Return the [x, y] coordinate for the center point of the cell that contains the specified text.  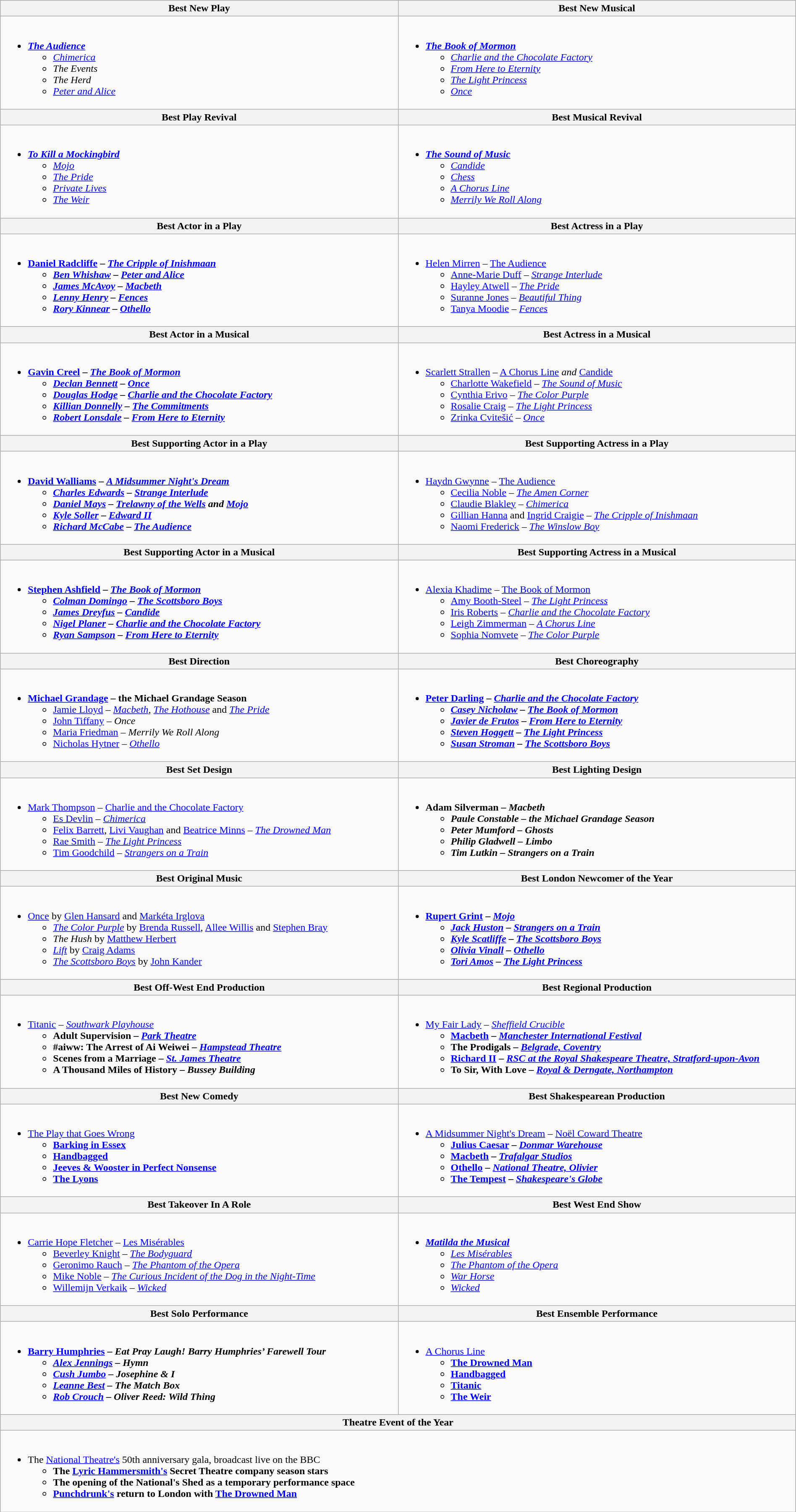
Best West End Show [597, 1205]
Best Supporting Actor in a Musical [199, 552]
Best London Newcomer of the Year [597, 879]
Best Shakespearean Production [597, 1096]
Daniel Radcliffe – The Cripple of InishmaanBen Whishaw – Peter and AliceJames McAvoy – MacbethLenny Henry – FencesRory Kinnear – Othello [199, 280]
Best Actor in a Musical [199, 335]
Best Supporting Actress in a Play [597, 443]
Adam Silverman – MacbethPaule Constable – the Michael Grandage SeasonPeter Mumford – GhostsPhilip Gladwell – LimboTim Lutkin – Strangers on a Train [597, 824]
The Book of MormonCharlie and the Chocolate FactoryFrom Here to EternityThe Light PrincessOnce [597, 63]
To Kill a MockingbirdMojoThe PridePrivate LivesThe Weir [199, 171]
Best Direction [199, 661]
Best Actor in a Play [199, 226]
The Sound of MusicCandideChessA Chorus LineMerrily We Roll Along [597, 171]
Best Supporting Actor in a Play [199, 443]
Best Lighting Design [597, 770]
Best Set Design [199, 770]
Best Choreography [597, 661]
Best Ensemble Performance [597, 1313]
Best Supporting Actress in a Musical [597, 552]
Best New Comedy [199, 1096]
The Play that Goes WrongBarking in EssexHandbaggedJeeves & Wooster in Perfect NonsenseThe Lyons [199, 1150]
Rupert Grint – MojoJack Huston – Strangers on a TrainKyle Scatliffe – The Scottsboro BoysOlivia Vinall – OthelloTori Amos – The Light Princess [597, 933]
Helen Mirren – The AudienceAnne-Marie Duff – Strange InterludeHayley Atwell – The PrideSuranne Jones – Beautiful ThingTanya Moodie – Fences [597, 280]
Best Takeover In A Role [199, 1205]
Theatre Event of the Year [398, 1422]
Best New Musical [597, 8]
Best Solo Performance [199, 1313]
Best Original Music [199, 879]
Best Actress in a Musical [597, 335]
Best Off-West End Production [199, 987]
Best New Play [199, 8]
Best Musical Revival [597, 117]
A Chorus LineThe Drowned ManHandbaggedTitanicThe Weir [597, 1368]
Matilda the MusicalLes MisérablesThe Phantom of the OperaWar HorseWicked [597, 1259]
Best Actress in a Play [597, 226]
Best Regional Production [597, 987]
Best Play Revival [199, 117]
The AudienceChimericaThe EventsThe HerdPeter and Alice [199, 63]
